For the text-containing cell, return its midpoint in [x, y] coordinate format. 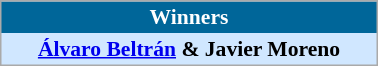
Winners [189, 17]
Álvaro Beltrán & Javier Moreno [189, 49]
